Capture the cell that displays the provided text and extract its (x, y) central coordinate. 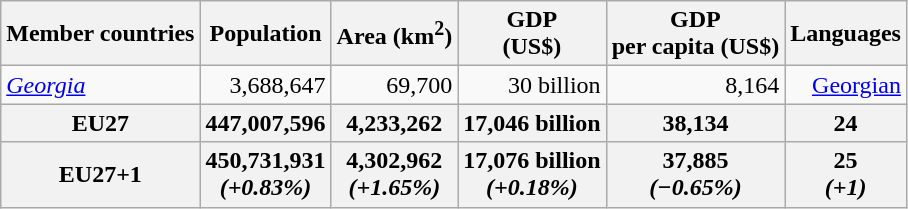
30 billion (532, 85)
17,076 billion (+0.18%) (532, 174)
3,688,647 (266, 85)
37,885 (−0.65%) (696, 174)
447,007,596 (266, 123)
450,731,931 (+0.83%) (266, 174)
Area (km2) (394, 34)
4,233,262 (394, 123)
Georgian (846, 85)
69,700 (394, 85)
4,302,962 (+1.65%) (394, 174)
8,164 (696, 85)
Member countries (100, 34)
Languages (846, 34)
24 (846, 123)
EU27+1 (100, 174)
Georgia (100, 85)
Population (266, 34)
38,134 (696, 123)
EU27 (100, 123)
GDP per capita (US$) (696, 34)
17,046 billion (532, 123)
25(+1) (846, 174)
GDP (US$) (532, 34)
